Output the [x, y] coordinate of the center of the cell containing the given text.  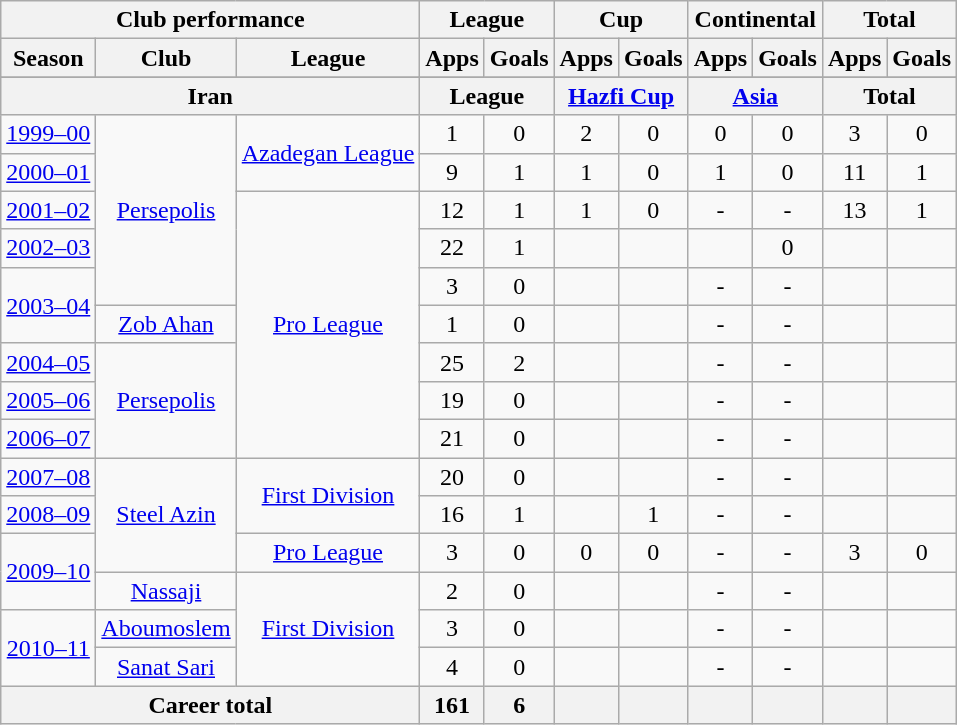
4 [452, 667]
2006–07 [48, 438]
Continental [755, 20]
2002–03 [48, 248]
2008–09 [48, 515]
25 [452, 362]
Nassaji [166, 591]
19 [452, 400]
13 [854, 210]
9 [452, 172]
2001–02 [48, 210]
Azadegan League [328, 153]
20 [452, 477]
2005–06 [48, 400]
Sanat Sari [166, 667]
16 [452, 515]
12 [452, 210]
2003–04 [48, 305]
21 [452, 438]
Club performance [210, 20]
Aboumoslem [166, 629]
Career total [210, 705]
Hazfi Cup [621, 96]
2007–08 [48, 477]
11 [854, 172]
2000–01 [48, 172]
Cup [621, 20]
6 [519, 705]
1999–00 [48, 134]
Zob Ahan [166, 324]
Season [48, 58]
22 [452, 248]
Steel Azin [166, 515]
2010–11 [48, 648]
Iran [210, 96]
2004–05 [48, 362]
Asia [755, 96]
161 [452, 705]
Club [166, 58]
2009–10 [48, 572]
